From the cell containing the given text, extract its center point as (X, Y) coordinate. 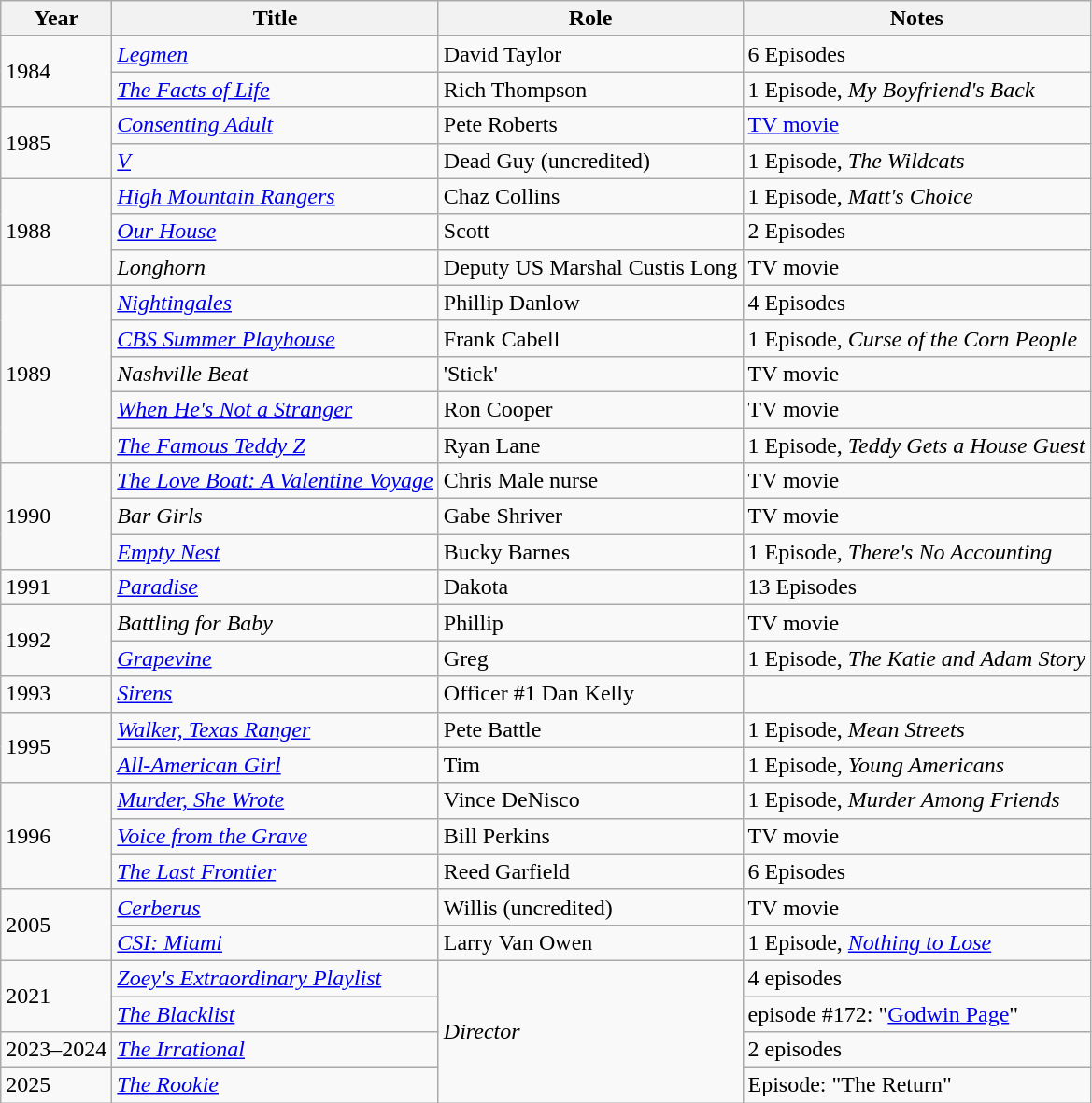
1984 (56, 72)
1996 (56, 836)
Chaz Collins (590, 196)
Dead Guy (uncredited) (590, 161)
Walker, Texas Ranger (275, 729)
Pete Roberts (590, 125)
Consenting Adult (275, 125)
Bar Girls (275, 516)
1 Episode, Teddy Gets a House Guest (917, 445)
1985 (56, 143)
Legmen (275, 54)
Paradise (275, 587)
Our House (275, 232)
1 Episode, The Katie and Adam Story (917, 658)
Willis (uncredited) (590, 907)
1 Episode, Young Americans (917, 765)
Deputy US Marshal Custis Long (590, 267)
Bill Perkins (590, 836)
Role (590, 19)
2 episodes (917, 1050)
Empty Nest (275, 552)
Chris Male nurse (590, 481)
1989 (56, 374)
Scott (590, 232)
CBS Summer Playhouse (275, 338)
1995 (56, 747)
2005 (56, 925)
When He's Not a Stranger (275, 409)
Murder, She Wrote (275, 800)
Grapevine (275, 658)
Frank Cabell (590, 338)
1 Episode, Murder Among Friends (917, 800)
Tim (590, 765)
High Mountain Rangers (275, 196)
1 Episode, The Wildcats (917, 161)
Larry Van Owen (590, 942)
Episode: "The Return" (917, 1085)
The Last Frontier (275, 871)
The Rookie (275, 1085)
1 Episode, My Boyfriend's Back (917, 90)
Nashville Beat (275, 374)
Nightingales (275, 303)
V (275, 161)
1 Episode, There's No Accounting (917, 552)
The Facts of Life (275, 90)
2023–2024 (56, 1050)
The Famous Teddy Z (275, 445)
Rich Thompson (590, 90)
1993 (56, 694)
13 Episodes (917, 587)
Reed Garfield (590, 871)
Title (275, 19)
CSI: Miami (275, 942)
Phillip (590, 623)
Notes (917, 19)
Ron Cooper (590, 409)
Dakota (590, 587)
Ryan Lane (590, 445)
The Blacklist (275, 1013)
Director (590, 1031)
Officer #1 Dan Kelly (590, 694)
1991 (56, 587)
1992 (56, 641)
2 Episodes (917, 232)
'Stick' (590, 374)
1 Episode, Matt's Choice (917, 196)
The Love Boat: A Valentine Voyage (275, 481)
1990 (56, 516)
Gabe Shriver (590, 516)
Phillip Danlow (590, 303)
episode #172: "Godwin Page" (917, 1013)
Year (56, 19)
2025 (56, 1085)
Bucky Barnes (590, 552)
Pete Battle (590, 729)
1 Episode, Curse of the Corn People (917, 338)
Longhorn (275, 267)
1 Episode, Nothing to Lose (917, 942)
4 episodes (917, 978)
Battling for Baby (275, 623)
Cerberus (275, 907)
Sirens (275, 694)
Voice from the Grave (275, 836)
2021 (56, 996)
All-American Girl (275, 765)
David Taylor (590, 54)
The Irrational (275, 1050)
Zoey's Extraordinary Playlist (275, 978)
4 Episodes (917, 303)
Greg (590, 658)
Vince DeNisco (590, 800)
1988 (56, 232)
1 Episode, Mean Streets (917, 729)
